For the text-containing cell, return its midpoint in [x, y] coordinate format. 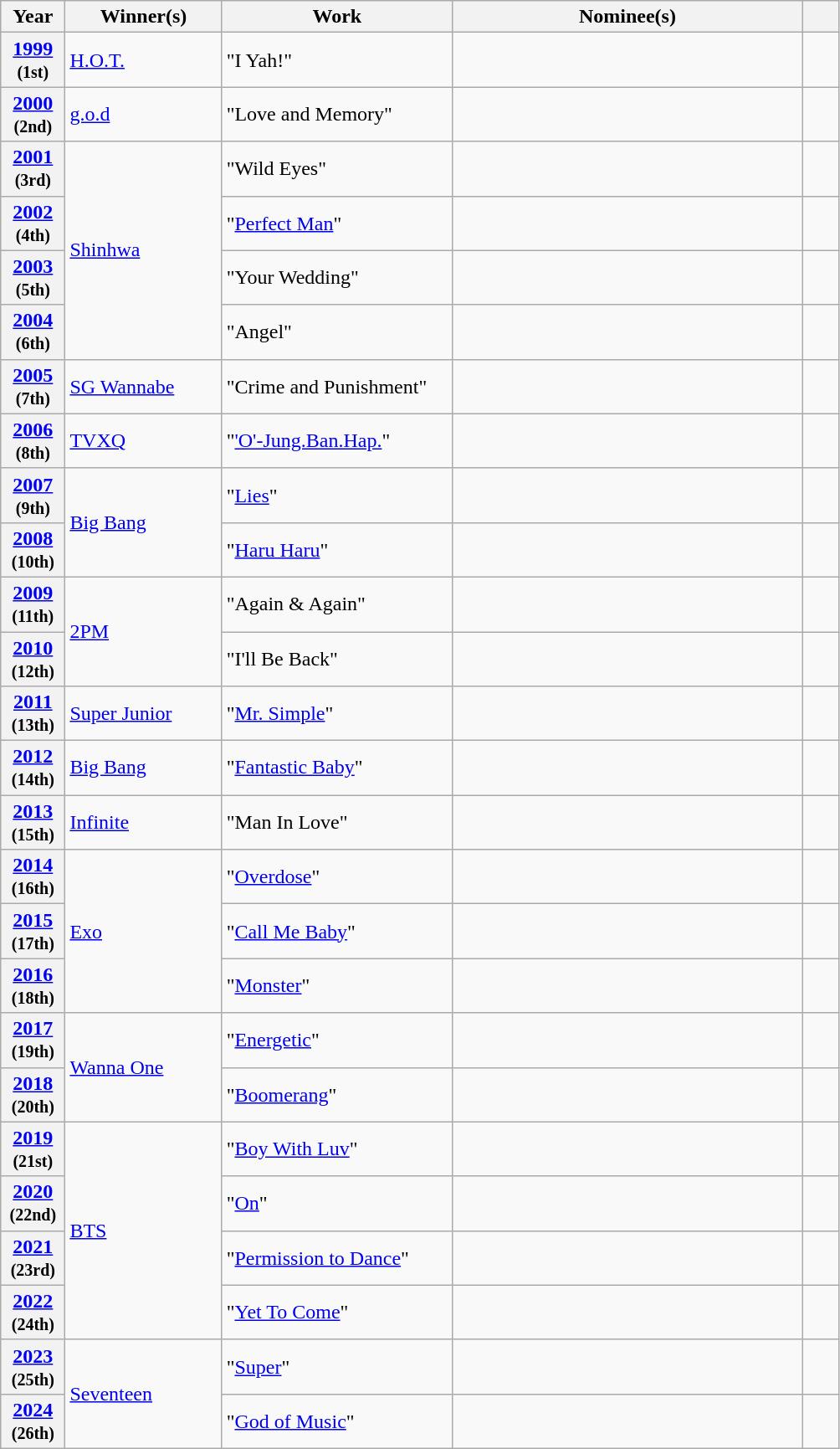
"Overdose" [336, 877]
2016(18th) [33, 986]
"Crime and Punishment" [336, 387]
2023(25th) [33, 1366]
Work [336, 17]
"Yet To Come" [336, 1313]
2008(10th) [33, 549]
"Love and Memory" [336, 114]
"I'll Be Back" [336, 658]
2011(13th) [33, 713]
2PM [144, 631]
2009(11th) [33, 604]
H.O.T. [144, 60]
"Again & Again" [336, 604]
"Man In Love" [336, 822]
"Perfect Man" [336, 223]
"Haru Haru" [336, 549]
"'O'-Jung.Ban.Hap." [336, 440]
"Your Wedding" [336, 278]
"Super" [336, 1366]
Wanna One [144, 1067]
"Wild Eyes" [336, 169]
2022(24th) [33, 1313]
2015(17th) [33, 931]
Year [33, 17]
"Boomerang" [336, 1095]
2002(4th) [33, 223]
2003(5th) [33, 278]
"Angel" [336, 331]
"Energetic" [336, 1040]
2014(16th) [33, 877]
SG Wannabe [144, 387]
"Permission to Dance" [336, 1257]
"I Yah!" [336, 60]
2001(3rd) [33, 169]
"Fantastic Baby" [336, 768]
2019(21st) [33, 1148]
Seventeen [144, 1394]
2018(20th) [33, 1095]
Winner(s) [144, 17]
2005(7th) [33, 387]
2024(26th) [33, 1421]
"Mr. Simple" [336, 713]
2000(2nd) [33, 114]
2004(6th) [33, 331]
Nominee(s) [627, 17]
"On" [336, 1204]
2007(9th) [33, 496]
2017(19th) [33, 1040]
Shinhwa [144, 250]
2012(14th) [33, 768]
"Boy With Luv" [336, 1148]
TVXQ [144, 440]
"Monster" [336, 986]
1999(1st) [33, 60]
2021(23rd) [33, 1257]
2013(15th) [33, 822]
"God of Music" [336, 1421]
BTS [144, 1231]
g.o.d [144, 114]
Super Junior [144, 713]
"Call Me Baby" [336, 931]
Infinite [144, 822]
Exo [144, 931]
2010(12th) [33, 658]
"Lies" [336, 496]
2006(8th) [33, 440]
2020(22nd) [33, 1204]
